Pinpoint the cell where the given text exists, returning its (x, y) midpoint coordinate. 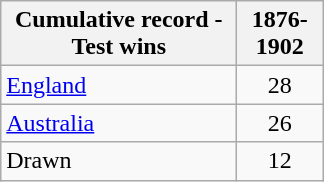
28 (280, 85)
1876-1902 (280, 34)
12 (280, 161)
England (119, 85)
26 (280, 123)
Australia (119, 123)
Drawn (119, 161)
Cumulative record - Test wins (119, 34)
